From the cell containing the given text, extract its center point as (X, Y) coordinate. 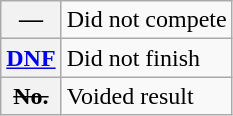
— (31, 20)
No. (31, 96)
DNF (31, 58)
Did not finish (146, 58)
Did not compete (146, 20)
Voided result (146, 96)
